Return the [X, Y] coordinate for the center point of the cell that contains the specified text.  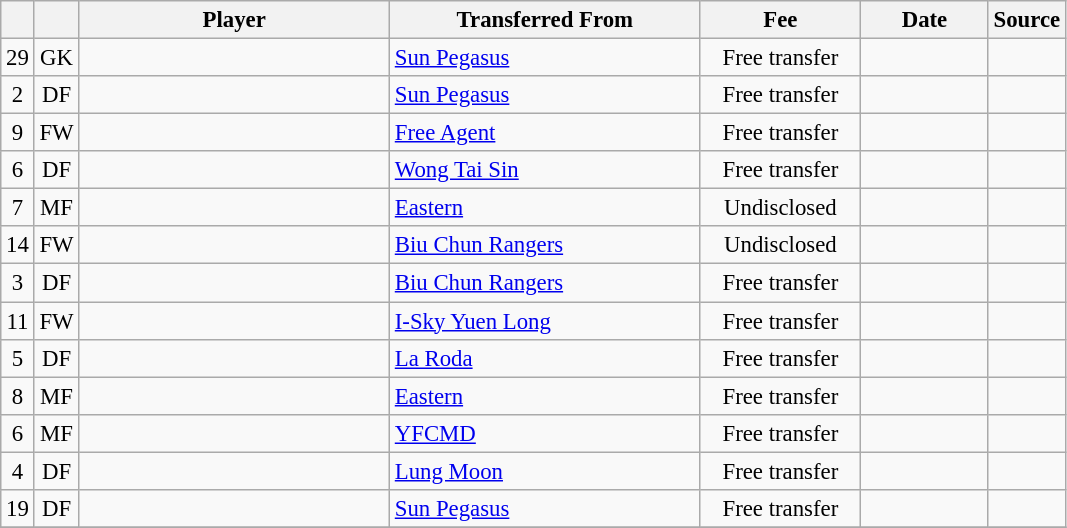
4 [18, 471]
Date [925, 20]
5 [18, 358]
YFCMD [544, 433]
Player [234, 20]
7 [18, 208]
Source [1026, 20]
I-Sky Yuen Long [544, 321]
Wong Tai Sin [544, 170]
11 [18, 321]
29 [18, 58]
14 [18, 245]
9 [18, 133]
Fee [780, 20]
2 [18, 95]
19 [18, 509]
3 [18, 283]
Free Agent [544, 133]
Transferred From [544, 20]
La Roda [544, 358]
GK [56, 58]
Lung Moon [544, 471]
8 [18, 396]
